Return the [X, Y] coordinate for the center point of the cell that contains the specified text.  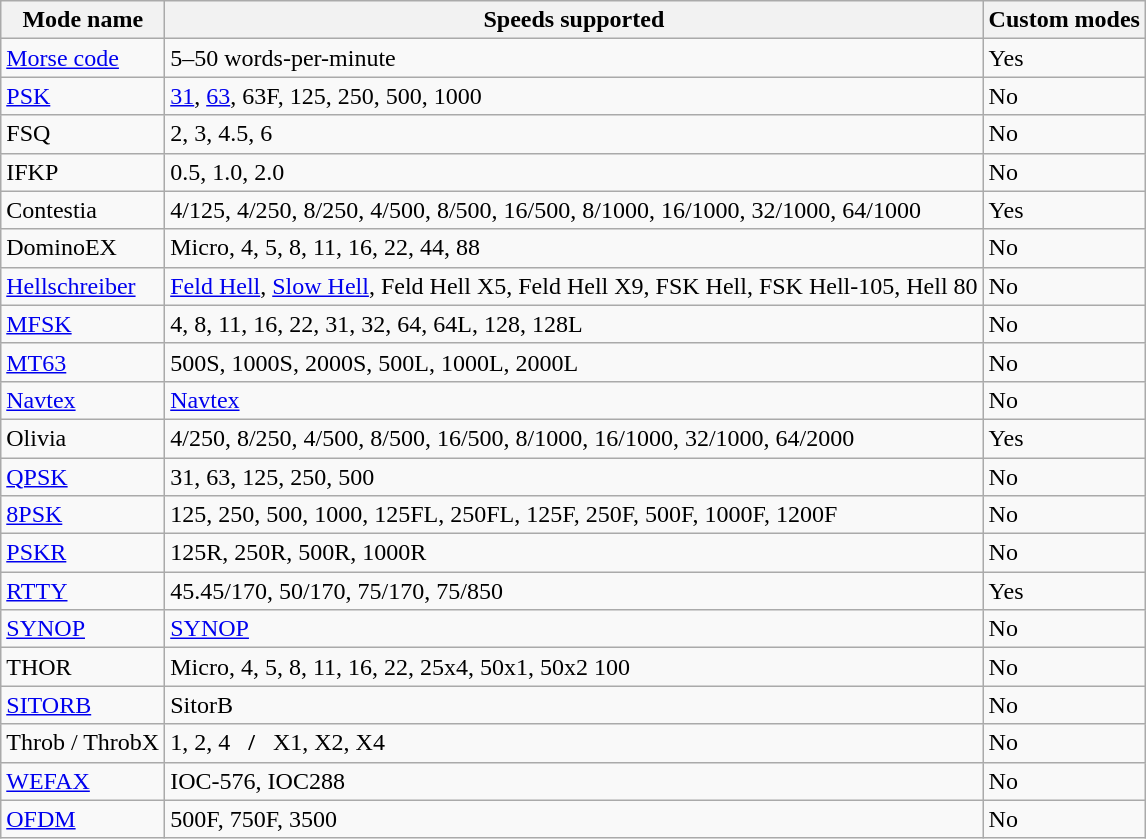
31, 63, 125, 250, 500 [574, 477]
PSK [83, 96]
Feld Hell, Slow Hell, Feld Hell X5, Feld Hell X9, FSK Hell, FSK Hell-105, Hell 80 [574, 286]
125R, 250R, 500R, 1000R [574, 553]
IOC-576, IOC288 [574, 781]
FSQ [83, 134]
31, 63, 63F, 125, 250, 500, 1000 [574, 96]
500S, 1000S, 2000S, 500L, 1000L, 2000L [574, 362]
MT63 [83, 362]
500F, 750F, 3500 [574, 819]
1, 2, 4 / X1, X2, X4 [574, 743]
4/250, 8/250, 4/500, 8/500, 16/500, 8/1000, 16/1000, 32/1000, 64/2000 [574, 438]
8PSK [83, 515]
125, 250, 500, 1000, 125FL, 250FL, 125F, 250F, 500F, 1000F, 1200F [574, 515]
SitorB [574, 705]
Morse code [83, 58]
Olivia [83, 438]
RTTY [83, 591]
PSKR [83, 553]
0.5, 1.0, 2.0 [574, 172]
4, 8, 11, 16, 22, 31, 32, 64, 64L, 128, 128L [574, 324]
4/125, 4/250, 8/250, 4/500, 8/500, 16/500, 8/1000, 16/1000, 32/1000, 64/1000 [574, 210]
MFSK [83, 324]
5–50 words-per-minute [574, 58]
OFDM [83, 819]
Micro, 4, 5, 8, 11, 16, 22, 44, 88 [574, 248]
DominoEX [83, 248]
Mode name [83, 20]
SITORB [83, 705]
WEFAX [83, 781]
THOR [83, 667]
Custom modes [1064, 20]
Hellschreiber [83, 286]
QPSK [83, 477]
Speeds supported [574, 20]
Throb / ThrobX [83, 743]
IFKP [83, 172]
45.45/170, 50/170, 75/170, 75/850 [574, 591]
Micro, 4, 5, 8, 11, 16, 22, 25x4, 50x1, 50x2 100 [574, 667]
2, 3, 4.5, 6 [574, 134]
Contestia [83, 210]
